Detect which cell encompasses the target text, then output its (x, y) center coordinate. 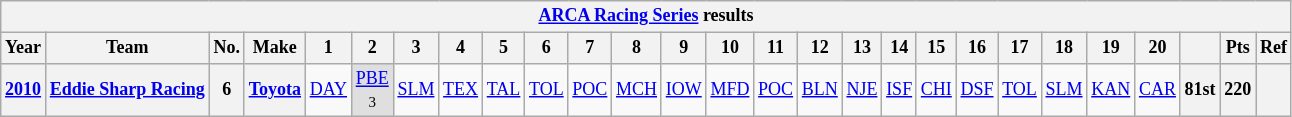
TAL (503, 90)
BLN (820, 90)
19 (1111, 48)
PBE3 (372, 90)
3 (416, 48)
15 (936, 48)
5 (503, 48)
DAY (328, 90)
4 (461, 48)
9 (684, 48)
Toyota (274, 90)
20 (1158, 48)
Team (127, 48)
ISF (900, 90)
14 (900, 48)
2 (372, 48)
13 (862, 48)
1 (328, 48)
7 (590, 48)
Eddie Sharp Racing (127, 90)
MCH (637, 90)
ARCA Racing Series results (646, 16)
81st (1200, 90)
IOW (684, 90)
8 (637, 48)
Ref (1274, 48)
220 (1238, 90)
No. (226, 48)
16 (977, 48)
NJE (862, 90)
CAR (1158, 90)
2010 (24, 90)
CHI (936, 90)
KAN (1111, 90)
Year (24, 48)
Pts (1238, 48)
Make (274, 48)
TEX (461, 90)
MFD (730, 90)
18 (1064, 48)
DSF (977, 90)
11 (776, 48)
10 (730, 48)
12 (820, 48)
17 (1020, 48)
